Search for the cell housing the specified text and yield its [x, y] center coordinate. 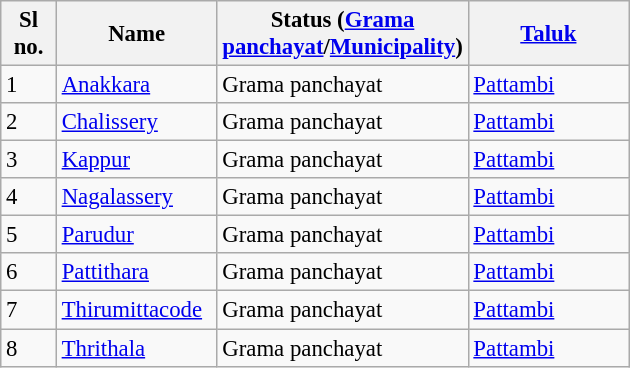
1 [29, 85]
Taluk [548, 34]
Pattithara [136, 273]
8 [29, 348]
2 [29, 122]
Sl no. [29, 34]
Kappur [136, 160]
6 [29, 273]
Name [136, 34]
Thirumittacode [136, 310]
3 [29, 160]
5 [29, 235]
Chalissery [136, 122]
Status (Grama panchayat/Municipality) [342, 34]
Parudur [136, 235]
Thrithala [136, 348]
4 [29, 197]
Nagalassery [136, 197]
7 [29, 310]
Anakkara [136, 85]
